From the cell containing the given text, extract its center point as [X, Y] coordinate. 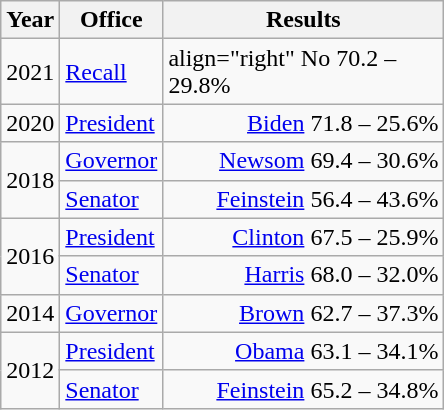
Recall [112, 72]
Clinton 67.5 – 25.9% [304, 237]
Year [30, 20]
align="right" No 70.2 – 29.8% [304, 72]
2021 [30, 72]
Feinstein 65.2 – 34.8% [304, 389]
Biden 71.8 – 25.6% [304, 123]
2016 [30, 256]
Newsom 69.4 – 30.6% [304, 161]
2012 [30, 370]
Results [304, 20]
Harris 68.0 – 32.0% [304, 275]
2020 [30, 123]
Brown 62.7 – 37.3% [304, 313]
2014 [30, 313]
Office [112, 20]
2018 [30, 180]
Feinstein 56.4 – 43.6% [304, 199]
Obama 63.1 – 34.1% [304, 351]
